Provide the [x, y] coordinate of the cell's center where the given text is located.  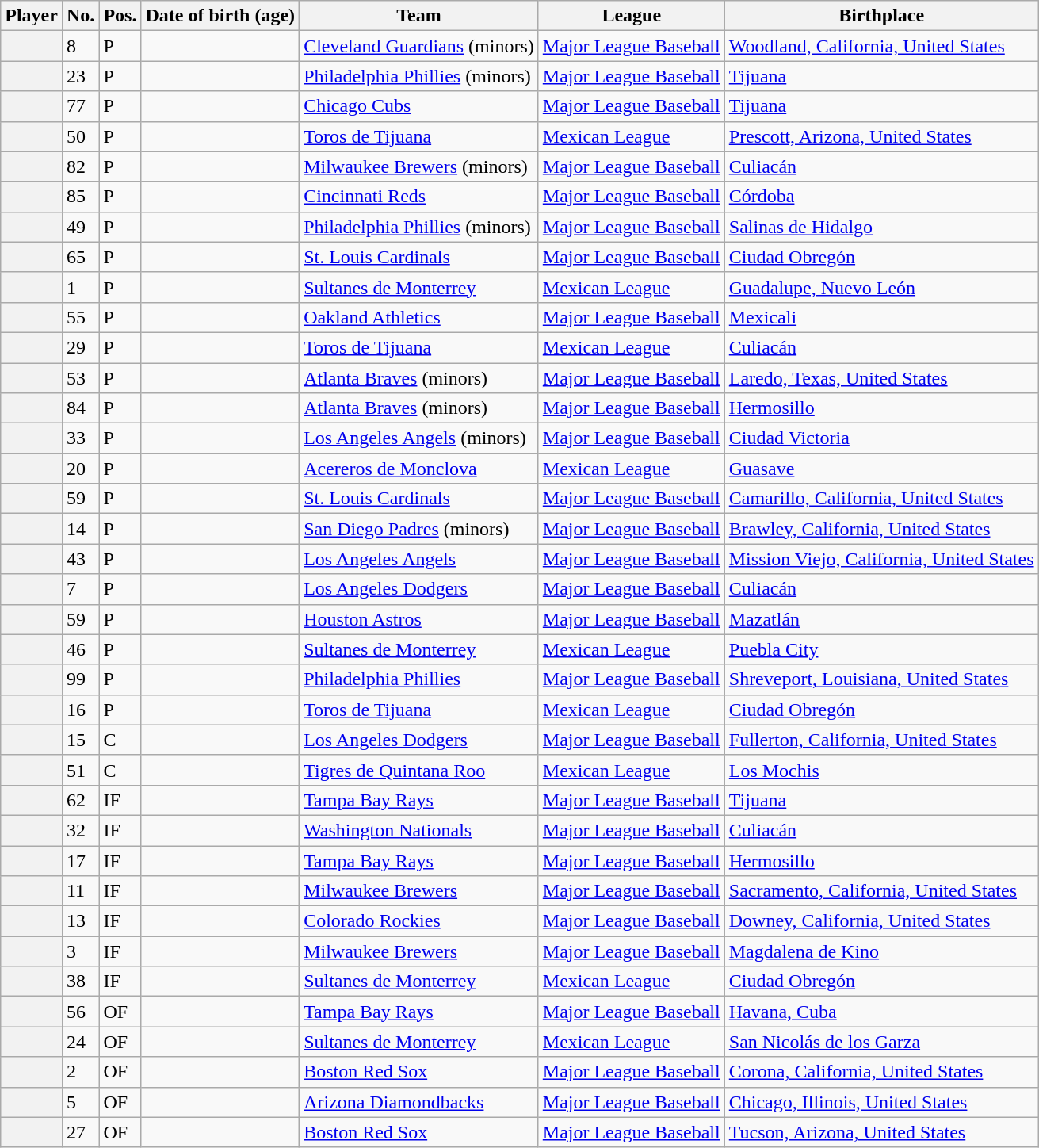
Tucson, Arizona, United States [881, 1132]
Woodland, California, United States [881, 46]
38 [80, 982]
Mission Viejo, California, United States [881, 559]
Player [32, 16]
24 [80, 1042]
Laredo, Texas, United States [881, 378]
49 [80, 227]
99 [80, 679]
No. [80, 16]
Chicago, Illinois, United States [881, 1102]
33 [80, 438]
Havana, Cuba [881, 1012]
Shreveport, Louisiana, United States [881, 679]
Guasave [881, 469]
77 [80, 106]
14 [80, 529]
San Diego Padres (minors) [419, 529]
8 [80, 46]
Downey, California, United States [881, 921]
Washington Nationals [419, 830]
Prescott, Arizona, United States [881, 136]
Arizona Diamondbacks [419, 1102]
Acereros de Monclova [419, 469]
Date of birth (age) [220, 16]
Guadalupe, Nuevo León [881, 287]
Córdoba [881, 197]
Sacramento, California, United States [881, 891]
17 [80, 860]
55 [80, 317]
Philadelphia Phillies [419, 679]
Camarillo, California, United States [881, 499]
Brawley, California, United States [881, 529]
23 [80, 76]
20 [80, 469]
56 [80, 1012]
50 [80, 136]
5 [80, 1102]
3 [80, 951]
League [631, 16]
13 [80, 921]
Corona, California, United States [881, 1072]
43 [80, 559]
46 [80, 649]
Cleveland Guardians (minors) [419, 46]
16 [80, 710]
Cincinnati Reds [419, 197]
Birthplace [881, 16]
15 [80, 740]
29 [80, 347]
53 [80, 378]
51 [80, 770]
Houston Astros [419, 619]
Pos. [120, 16]
Mazatlán [881, 619]
Oakland Athletics [419, 317]
62 [80, 800]
Puebla City [881, 649]
Fullerton, California, United States [881, 740]
Los Angeles Angels [419, 559]
Los Mochis [881, 770]
Mexicali [881, 317]
Milwaukee Brewers (minors) [419, 166]
85 [80, 197]
Salinas de Hidalgo [881, 227]
Ciudad Victoria [881, 438]
7 [80, 589]
Colorado Rockies [419, 921]
1 [80, 287]
11 [80, 891]
27 [80, 1132]
Los Angeles Angels (minors) [419, 438]
82 [80, 166]
Team [419, 16]
Chicago Cubs [419, 106]
65 [80, 257]
2 [80, 1072]
Tigres de Quintana Roo [419, 770]
Magdalena de Kino [881, 951]
San Nicolás de los Garza [881, 1042]
32 [80, 830]
84 [80, 408]
